Detect which cell encompasses the target text, then output its [X, Y] center coordinate. 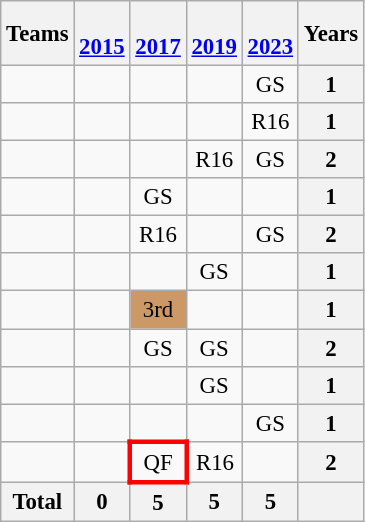
Total [38, 502]
QF [158, 462]
2023 [270, 34]
3rd [158, 310]
2017 [158, 34]
0 [102, 502]
Teams [38, 34]
2015 [102, 34]
Years [330, 34]
2019 [214, 34]
